Search for the cell housing the specified text and yield its [x, y] center coordinate. 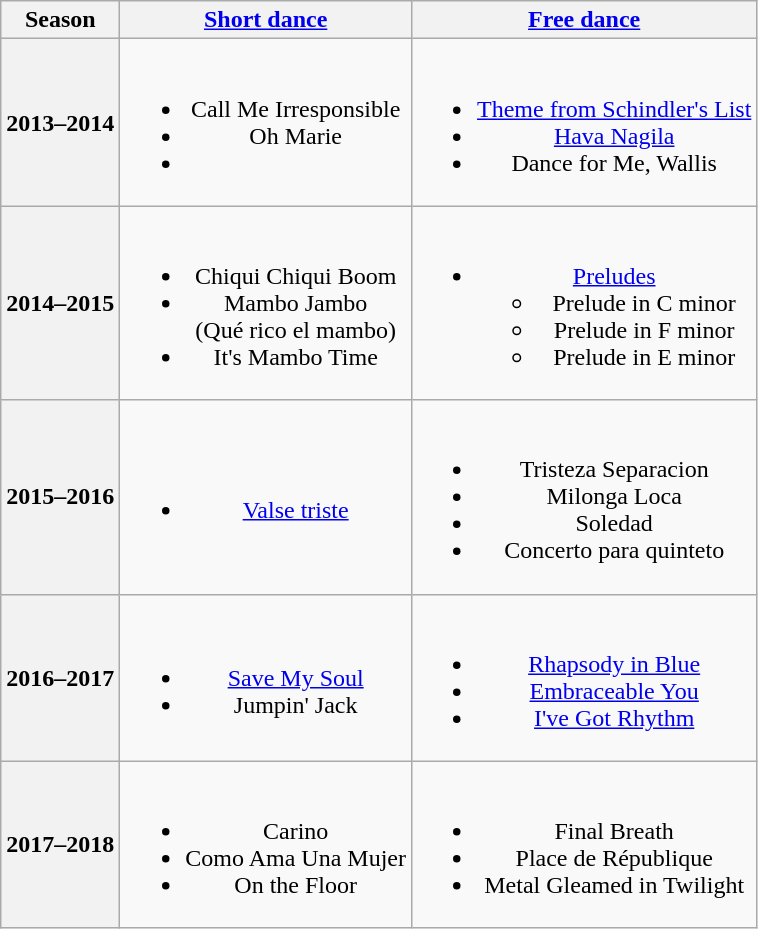
Valse triste [266, 497]
2016–2017 [60, 678]
2017–2018 [60, 844]
Theme from Schindler's List Hava Nagila Dance for Me, Wallis [584, 122]
2013–2014 [60, 122]
Preludes Prelude in C minorPrelude in F minorPrelude in E minor [584, 303]
Short dance [266, 20]
Rhapsody in Blue Embraceable You I've Got Rhythm [584, 678]
Carino Como Ama Una Mujer On the Floor [266, 844]
2014–2015 [60, 303]
Tristeza Separacion Milonga Loca Soledad Concerto para quinteto [584, 497]
Season [60, 20]
Final BreathPlace de RépubliqueMetal Gleamed in Twilight [584, 844]
Chiqui Chiqui Boom Mambo Jambo (Qué rico el mambo) It's Mambo Time [266, 303]
Save My Soul Jumpin' Jack [266, 678]
2015–2016 [60, 497]
Free dance [584, 20]
Call Me Irresponsible Oh Marie [266, 122]
